Locate the cell with the specified text and output its (x, y) center coordinate. 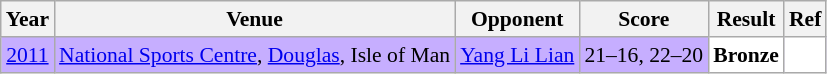
21–16, 22–20 (644, 55)
Year (28, 19)
Result (746, 19)
2011 (28, 55)
Ref (805, 19)
Venue (254, 19)
Yang Li Lian (517, 55)
Opponent (517, 19)
Score (644, 19)
National Sports Centre, Douglas, Isle of Man (254, 55)
Bronze (746, 55)
